Locate the cell with the specified text and output its (X, Y) center coordinate. 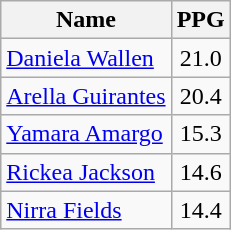
Name (86, 20)
15.3 (200, 134)
14.4 (200, 210)
Rickea Jackson (86, 172)
20.4 (200, 96)
Arella Guirantes (86, 96)
Daniela Wallen (86, 58)
21.0 (200, 58)
14.6 (200, 172)
Nirra Fields (86, 210)
Yamara Amargo (86, 134)
PPG (200, 20)
